Return the [x, y] coordinate for the center point of the cell that contains the specified text.  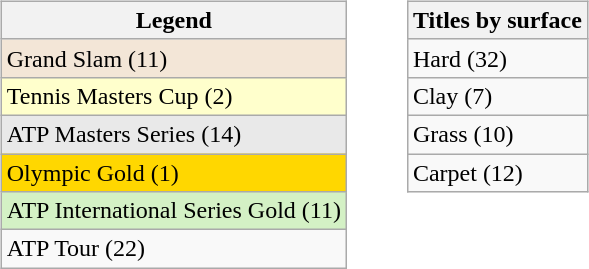
Tennis Masters Cup (2) [174, 96]
Clay (7) [497, 96]
Legend [174, 20]
Hard (32) [497, 58]
Olympic Gold (1) [174, 173]
ATP International Series Gold (11) [174, 211]
Grand Slam (11) [174, 58]
ATP Tour (22) [174, 249]
Grass (10) [497, 134]
Titles by surface [497, 20]
ATP Masters Series (14) [174, 134]
Carpet (12) [497, 173]
